Return [x, y] of the center of cell containing provided text 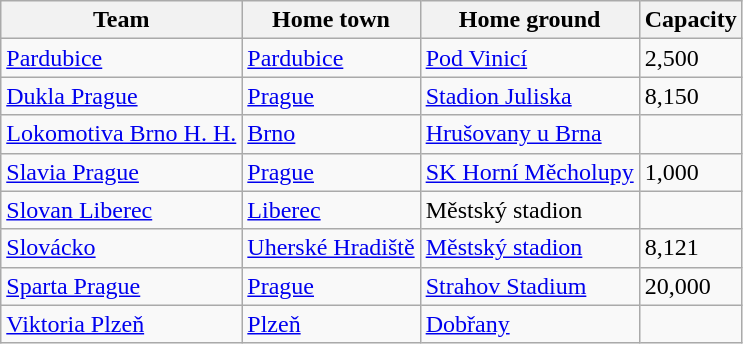
Home ground [530, 20]
Pod Vinicí [530, 58]
20,000 [690, 286]
Team [122, 20]
Viktoria Plzeň [122, 324]
Brno [331, 134]
Dukla Prague [122, 96]
Dobřany [530, 324]
Slovan Liberec [122, 210]
SK Horní Měcholupy [530, 172]
1,000 [690, 172]
Strahov Stadium [530, 286]
Stadion Juliska [530, 96]
8,150 [690, 96]
Uherské Hradiště [331, 248]
8,121 [690, 248]
Hrušovany u Brna [530, 134]
Plzeň [331, 324]
Sparta Prague [122, 286]
Home town [331, 20]
2,500 [690, 58]
Capacity [690, 20]
Liberec [331, 210]
Slovácko [122, 248]
Slavia Prague [122, 172]
Lokomotiva Brno H. H. [122, 134]
